Provide the (x, y) coordinate of the cell's center where the given text is located.  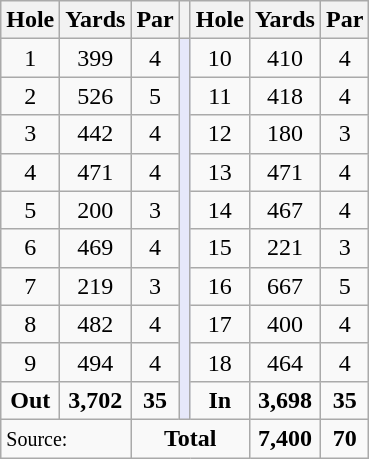
467 (284, 210)
667 (284, 286)
469 (96, 248)
9 (30, 362)
418 (284, 96)
526 (96, 96)
399 (96, 58)
1 (30, 58)
7 (30, 286)
200 (96, 210)
400 (284, 324)
Out (30, 400)
3,702 (96, 400)
410 (284, 58)
3,698 (284, 400)
219 (96, 286)
442 (96, 134)
482 (96, 324)
15 (220, 248)
8 (30, 324)
17 (220, 324)
6 (30, 248)
Source: (66, 438)
In (220, 400)
16 (220, 286)
464 (284, 362)
221 (284, 248)
13 (220, 172)
494 (96, 362)
7,400 (284, 438)
14 (220, 210)
10 (220, 58)
70 (344, 438)
2 (30, 96)
12 (220, 134)
180 (284, 134)
11 (220, 96)
Total (190, 438)
18 (220, 362)
